Locate the cell with the specified text and output its (X, Y) center coordinate. 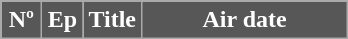
Nº (22, 20)
Ep (62, 20)
Air date (244, 20)
Title (112, 20)
